Return the (x, y) coordinate for the center point of the cell that contains the specified text.  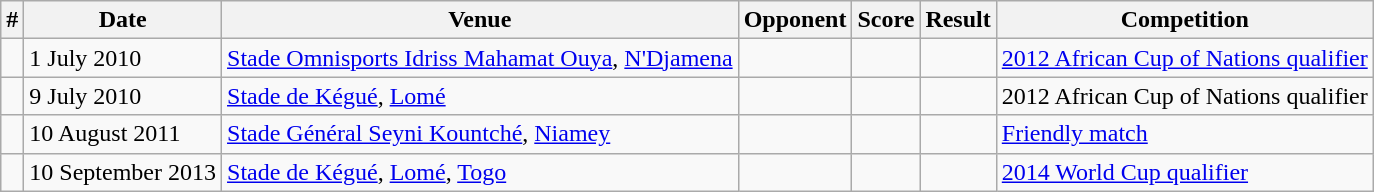
Stade Général Seyni Kountché, Niamey (480, 134)
Date (123, 20)
9 July 2010 (123, 96)
10 August 2011 (123, 134)
Stade de Kégué, Lomé (480, 96)
Stade de Kégué, Lomé, Togo (480, 172)
10 September 2013 (123, 172)
1 July 2010 (123, 58)
Opponent (795, 20)
Stade Omnisports Idriss Mahamat Ouya, N'Djamena (480, 58)
Friendly match (1184, 134)
2014 World Cup qualifier (1184, 172)
Competition (1184, 20)
Venue (480, 20)
# (12, 20)
Result (958, 20)
Score (886, 20)
